From the cell containing the given text, extract its center point as [x, y] coordinate. 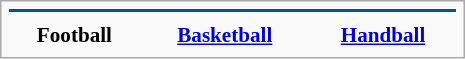
Basketball [225, 35]
Handball [383, 35]
Football [74, 35]
